Scan for the cell matching the given text and deliver its (X, Y) coordinate at center. 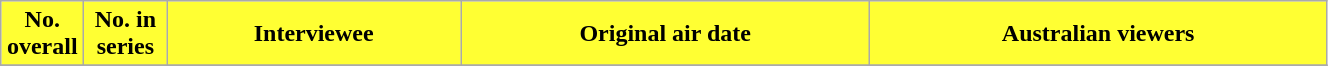
No. overall (42, 34)
Australian viewers (1098, 34)
No. inseries (126, 34)
Interviewee (314, 34)
Original air date (666, 34)
